Output the [x, y] coordinate of the center of the cell containing the given text.  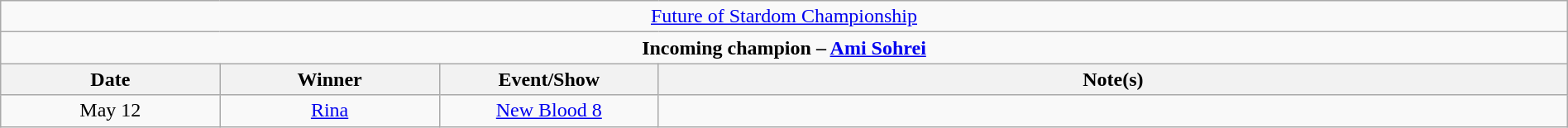
Note(s) [1113, 79]
Future of Stardom Championship [784, 17]
May 12 [111, 111]
Incoming champion – Ami Sohrei [784, 48]
Winner [329, 79]
Rina [329, 111]
Date [111, 79]
Event/Show [549, 79]
New Blood 8 [549, 111]
